Extract the (X, Y) coordinate from the center of the cell holding the provided text.  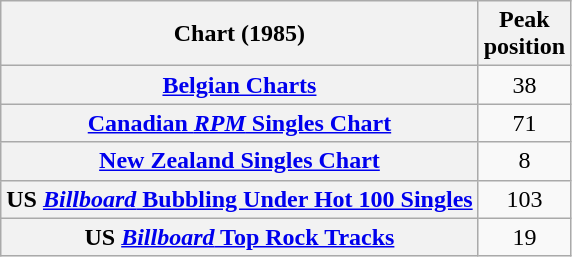
New Zealand Singles Chart (240, 161)
Peakposition (524, 34)
Canadian RPM Singles Chart (240, 123)
38 (524, 85)
US Billboard Bubbling Under Hot 100 Singles (240, 199)
19 (524, 237)
71 (524, 123)
Belgian Charts (240, 85)
Chart (1985) (240, 34)
8 (524, 161)
103 (524, 199)
US Billboard Top Rock Tracks (240, 237)
